Capture the cell that displays the provided text and extract its (x, y) central coordinate. 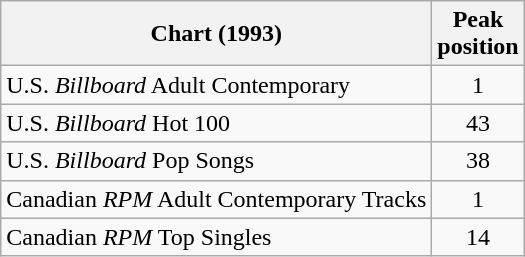
Peakposition (478, 34)
43 (478, 123)
Chart (1993) (216, 34)
U.S. Billboard Hot 100 (216, 123)
U.S. Billboard Adult Contemporary (216, 85)
Canadian RPM Adult Contemporary Tracks (216, 199)
Canadian RPM Top Singles (216, 237)
14 (478, 237)
U.S. Billboard Pop Songs (216, 161)
38 (478, 161)
